Determine the (X, Y) coordinate at the center of the cell enclosing the given text.  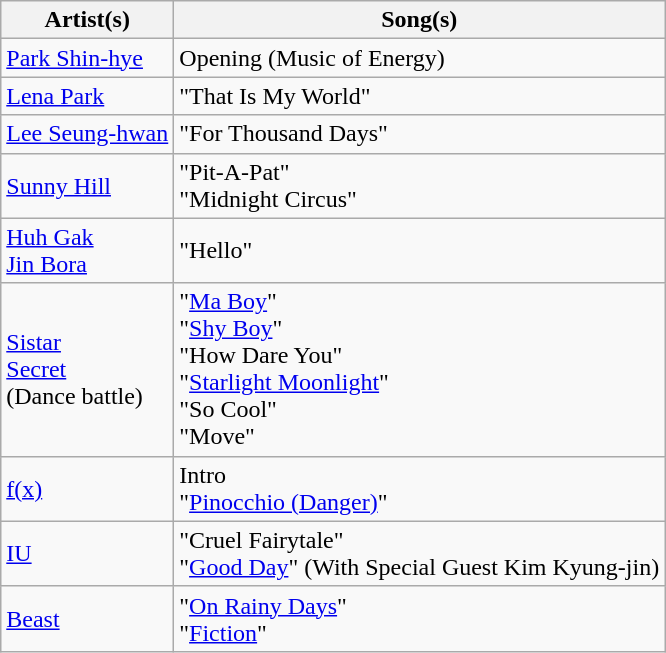
Huh GakJin Bora (88, 250)
Park Shin-hye (88, 58)
"On Rainy Days""Fiction" (420, 618)
"For Thousand Days" (420, 134)
"Ma Boy""Shy Boy""How Dare You""Starlight Moonlight""So Cool""Move" (420, 370)
Sunny Hill (88, 186)
"That Is My World" (420, 96)
Lena Park (88, 96)
Lee Seung-hwan (88, 134)
IU (88, 554)
Artist(s) (88, 20)
"Hello" (420, 250)
Song(s) (420, 20)
Beast (88, 618)
"Pit-A-Pat""Midnight Circus" (420, 186)
Opening (Music of Energy) (420, 58)
"Cruel Fairytale""Good Day" (With Special Guest Kim Kyung-jin) (420, 554)
f(x) (88, 488)
SistarSecret(Dance battle) (88, 370)
Intro"Pinocchio (Danger)" (420, 488)
